Locate the cell with the specified text and output its (X, Y) center coordinate. 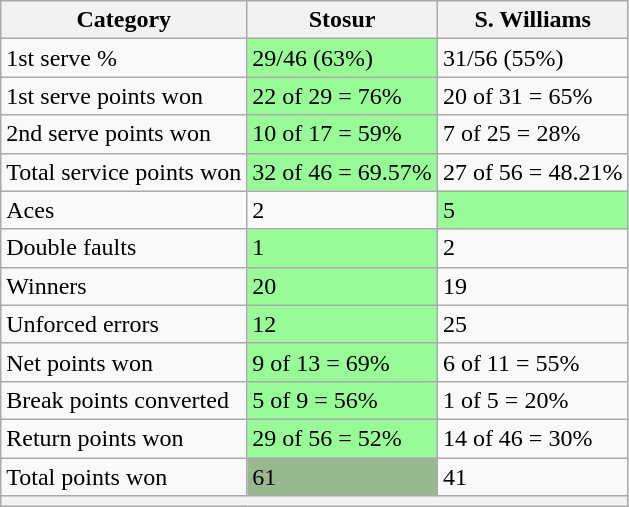
Return points won (124, 438)
32 of 46 = 69.57% (342, 172)
9 of 13 = 69% (342, 362)
29 of 56 = 52% (342, 438)
Total service points won (124, 172)
Total points won (124, 477)
19 (532, 286)
22 of 29 = 76% (342, 96)
29/46 (63%) (342, 58)
12 (342, 324)
61 (342, 477)
1 of 5 = 20% (532, 400)
Net points won (124, 362)
Aces (124, 210)
Break points converted (124, 400)
14 of 46 = 30% (532, 438)
20 of 31 = 65% (532, 96)
1 (342, 248)
10 of 17 = 59% (342, 134)
7 of 25 = 28% (532, 134)
41 (532, 477)
27 of 56 = 48.21% (532, 172)
5 (532, 210)
Double faults (124, 248)
6 of 11 = 55% (532, 362)
25 (532, 324)
Category (124, 20)
Winners (124, 286)
Unforced errors (124, 324)
1st serve % (124, 58)
5 of 9 = 56% (342, 400)
S. Williams (532, 20)
Stosur (342, 20)
31/56 (55%) (532, 58)
2nd serve points won (124, 134)
20 (342, 286)
1st serve points won (124, 96)
